Search for the cell housing the specified text and yield its (x, y) center coordinate. 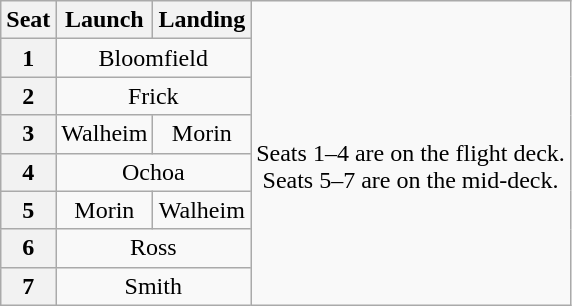
2 (28, 96)
Smith (154, 286)
5 (28, 210)
Ochoa (154, 172)
Seats 1–4 are on the flight deck.Seats 5–7 are on the mid-deck. (411, 153)
Seat (28, 20)
Bloomfield (154, 58)
1 (28, 58)
Ross (154, 248)
Frick (154, 96)
4 (28, 172)
3 (28, 134)
6 (28, 248)
7 (28, 286)
Launch (104, 20)
Landing (202, 20)
